Return (X, Y) of the center of cell containing provided text 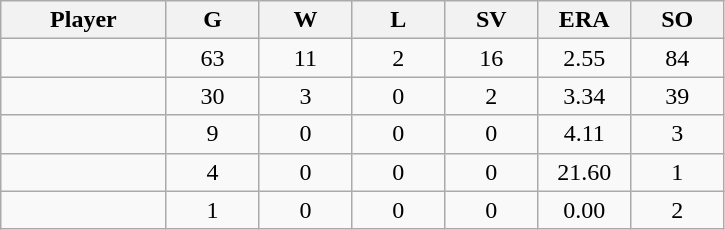
L (398, 20)
SV (492, 20)
4 (212, 172)
11 (306, 58)
W (306, 20)
16 (492, 58)
84 (678, 58)
G (212, 20)
4.11 (584, 134)
2.55 (584, 58)
0.00 (584, 210)
21.60 (584, 172)
39 (678, 96)
SO (678, 20)
ERA (584, 20)
Player (84, 20)
9 (212, 134)
63 (212, 58)
3.34 (584, 96)
30 (212, 96)
